Detect which cell encompasses the target text, then output its (X, Y) center coordinate. 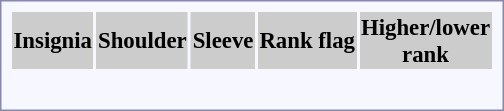
Higher/lowerrank (425, 40)
Rank flag (308, 40)
Shoulder (143, 40)
Insignia (53, 40)
Sleeve (223, 40)
